For the text-containing cell, return its midpoint in (x, y) coordinate format. 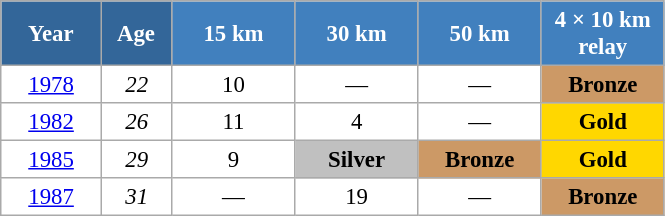
50 km (480, 34)
26 (136, 122)
1987 (52, 197)
22 (136, 85)
1985 (52, 160)
9 (234, 160)
Age (136, 34)
30 km (356, 34)
1982 (52, 122)
31 (136, 197)
Silver (356, 160)
29 (136, 160)
10 (234, 85)
4 (356, 122)
19 (356, 197)
11 (234, 122)
4 × 10 km relay (602, 34)
Year (52, 34)
1978 (52, 85)
15 km (234, 34)
